Identify which cell holds the provided text, then report its [X, Y] central coordinate. 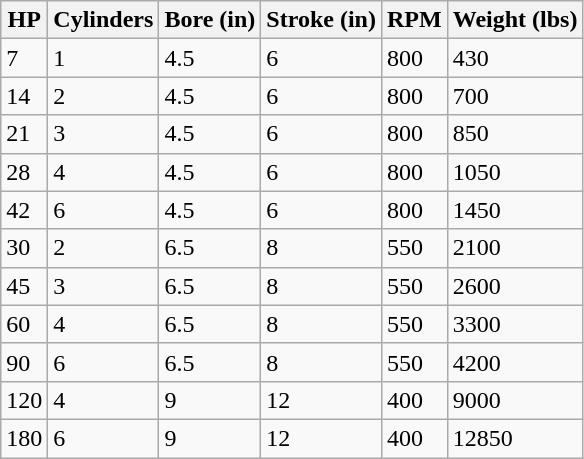
700 [515, 96]
9000 [515, 400]
Bore (in) [210, 20]
430 [515, 58]
4200 [515, 362]
1 [104, 58]
1050 [515, 172]
2100 [515, 248]
90 [24, 362]
120 [24, 400]
3300 [515, 324]
7 [24, 58]
Weight (lbs) [515, 20]
12850 [515, 438]
850 [515, 134]
180 [24, 438]
Cylinders [104, 20]
1450 [515, 210]
45 [24, 286]
28 [24, 172]
30 [24, 248]
RPM [414, 20]
21 [24, 134]
HP [24, 20]
Stroke (in) [322, 20]
14 [24, 96]
60 [24, 324]
42 [24, 210]
2600 [515, 286]
